Return the (X, Y) coordinate for the center point of the cell that contains the specified text.  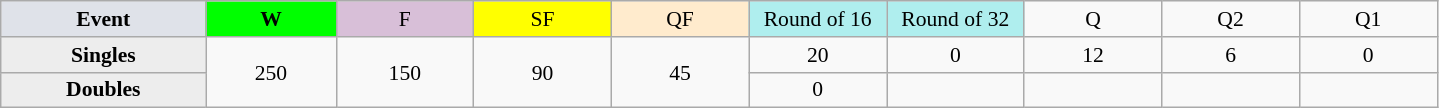
Q1 (1368, 19)
Q (1093, 19)
QF (680, 19)
SF (543, 19)
6 (1231, 55)
Doubles (104, 90)
Event (104, 19)
45 (680, 72)
Q2 (1231, 19)
12 (1093, 55)
W (271, 19)
Round of 16 (818, 19)
F (405, 19)
Singles (104, 55)
90 (543, 72)
250 (271, 72)
20 (818, 55)
150 (405, 72)
Round of 32 (955, 19)
